Return the (x, y) coordinate for the center point of the cell that contains the specified text.  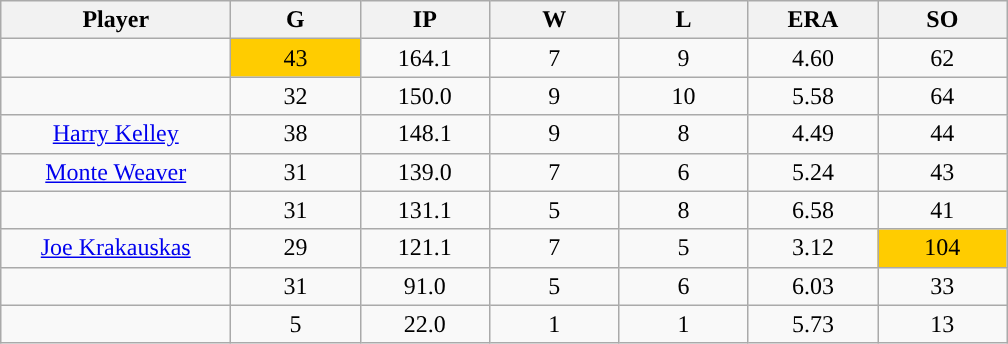
131.1 (424, 210)
G (296, 20)
22.0 (424, 324)
5.73 (812, 324)
64 (942, 96)
139.0 (424, 172)
4.60 (812, 58)
6.03 (812, 286)
Harry Kelley (116, 134)
13 (942, 324)
4.49 (812, 134)
W (554, 20)
32 (296, 96)
38 (296, 134)
SO (942, 20)
ERA (812, 20)
150.0 (424, 96)
Monte Weaver (116, 172)
3.12 (812, 248)
10 (684, 96)
33 (942, 286)
5.24 (812, 172)
164.1 (424, 58)
5.58 (812, 96)
41 (942, 210)
Joe Krakauskas (116, 248)
104 (942, 248)
IP (424, 20)
L (684, 20)
29 (296, 248)
44 (942, 134)
62 (942, 58)
121.1 (424, 248)
148.1 (424, 134)
Player (116, 20)
91.0 (424, 286)
6.58 (812, 210)
